Identify which cell holds the provided text, then report its [X, Y] central coordinate. 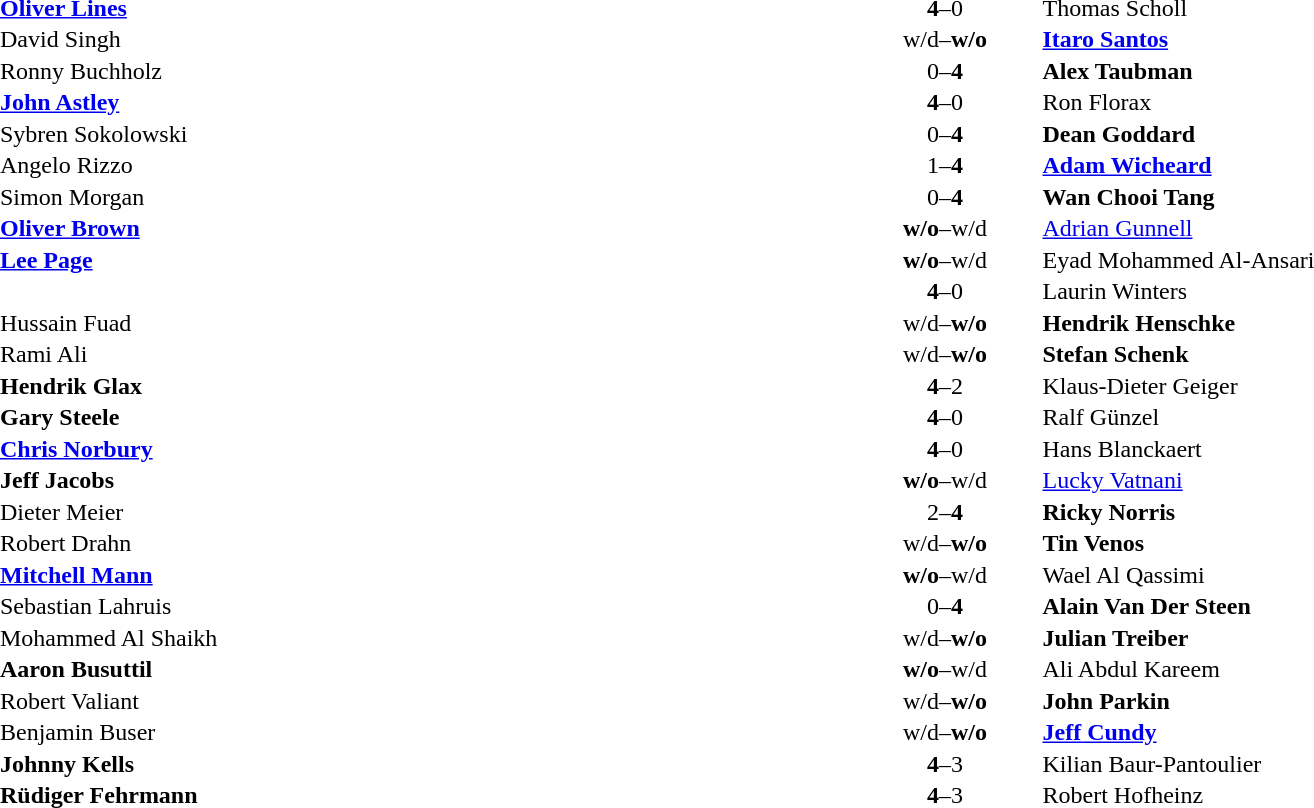
4–2 [944, 386]
2–4 [944, 512]
4–3 [944, 764]
1–4 [944, 165]
